Provide the [x, y] coordinate of the cell's center where the given text is located.  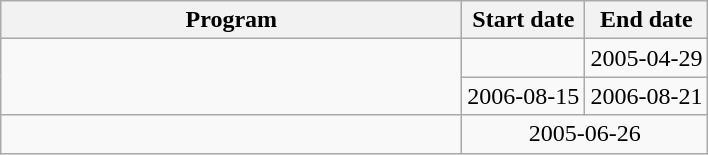
2005-06-26 [585, 134]
2005-04-29 [646, 58]
Start date [524, 20]
2006-08-21 [646, 96]
2006-08-15 [524, 96]
Program [232, 20]
End date [646, 20]
